Identify which cell holds the provided text, then report its [x, y] central coordinate. 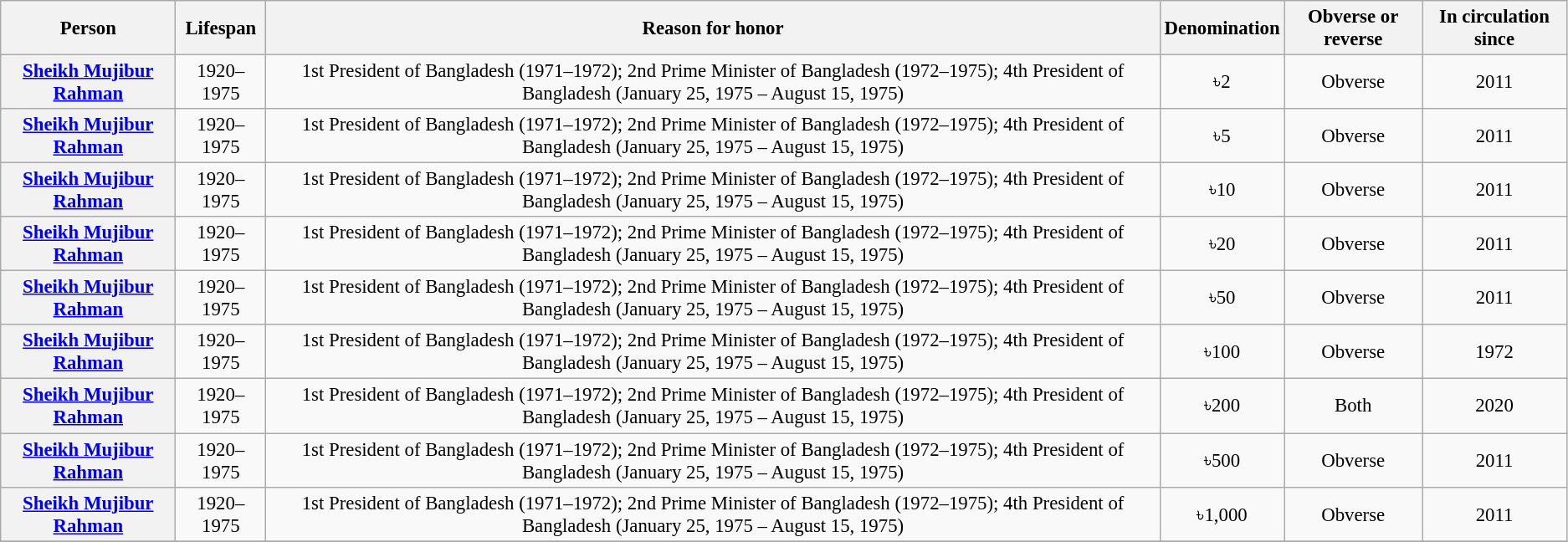
2020 [1494, 406]
Obverse or reverse [1354, 28]
৳500 [1222, 460]
Person [89, 28]
৳2 [1222, 82]
1972 [1494, 351]
Reason for honor [713, 28]
৳20 [1222, 244]
৳1,000 [1222, 514]
৳50 [1222, 298]
Lifespan [221, 28]
In circulation since [1494, 28]
৳10 [1222, 191]
৳5 [1222, 135]
Denomination [1222, 28]
৳200 [1222, 406]
Both [1354, 406]
৳100 [1222, 351]
